Determine the [x, y] coordinate at the center of the cell enclosing the given text.  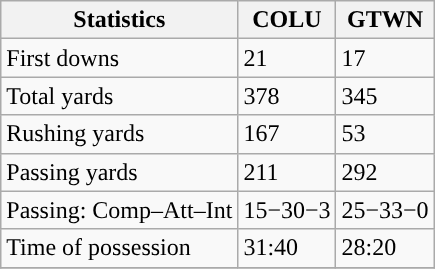
First downs [120, 58]
53 [385, 134]
Statistics [120, 20]
211 [287, 172]
167 [287, 134]
GTWN [385, 20]
378 [287, 96]
17 [385, 58]
15−30−3 [287, 210]
Rushing yards [120, 134]
28:20 [385, 248]
345 [385, 96]
Passing: Comp–Att–Int [120, 210]
292 [385, 172]
31:40 [287, 248]
Total yards [120, 96]
Passing yards [120, 172]
21 [287, 58]
Time of possession [120, 248]
COLU [287, 20]
25−33−0 [385, 210]
